Determine the (X, Y) coordinate at the center of the cell enclosing the given text.  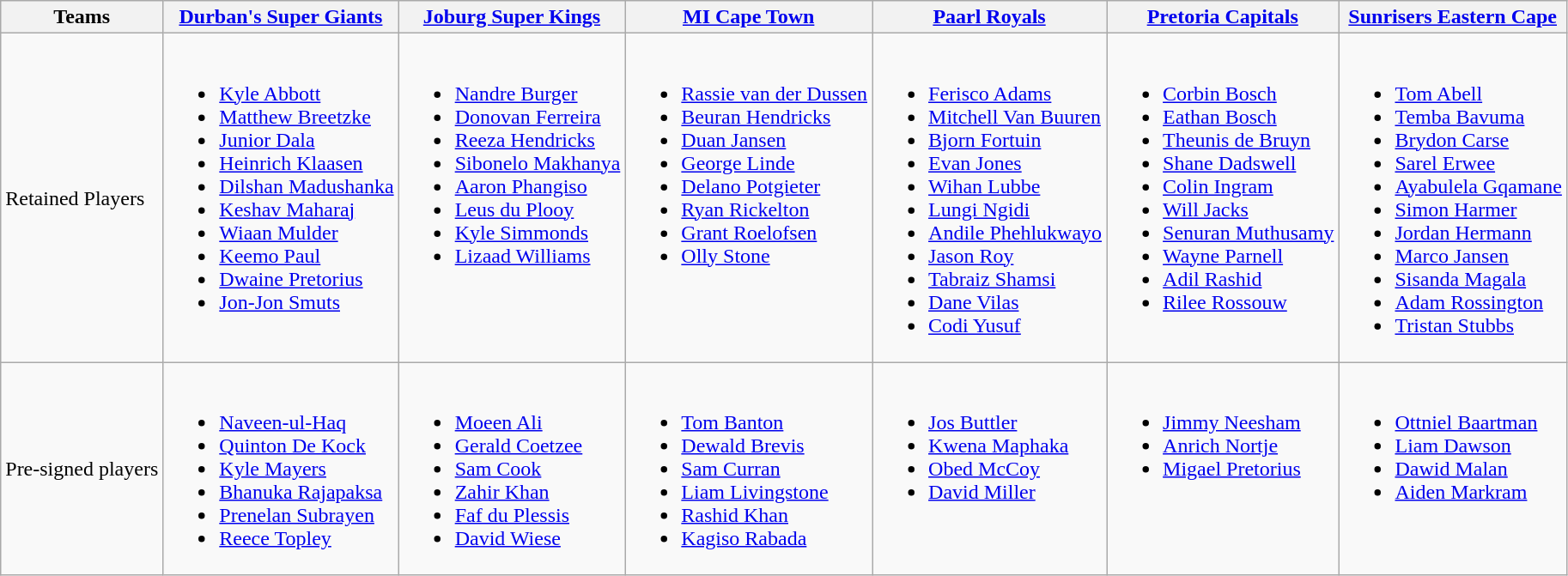
Jimmy NeeshamAnrich NortjeMigael Pretorius (1223, 469)
Kyle AbbottMatthew BreetzkeJunior DalaHeinrich KlaasenDilshan MadushankaKeshav MaharajWiaan MulderKeemo PaulDwaine PretoriusJon-Jon Smuts (281, 197)
Naveen-ul-HaqQuinton De KockKyle MayersBhanuka RajapaksaPrenelan SubrayenReece Topley (281, 469)
Paarl Royals (989, 17)
Rassie van der DussenBeuran HendricksDuan JansenGeorge LindeDelano PotgieterRyan RickeltonGrant RoelofsenOlly Stone (749, 197)
Ottniel BaartmanLiam DawsonDawid MalanAiden Markram (1453, 469)
Durban's Super Giants (281, 17)
Ferisco AdamsMitchell Van BuurenBjorn FortuinEvan JonesWihan LubbeLungi NgidiAndile PhehlukwayoJason RoyTabraiz ShamsiDane VilasCodi Yusuf (989, 197)
Jos ButtlerKwena MaphakaObed McCoyDavid Miller (989, 469)
MI Cape Town (749, 17)
Teams (82, 17)
Tom AbellTemba BavumaBrydon CarseSarel ErweeAyabulela GqamaneSimon HarmerJordan HermannMarco JansenSisanda MagalaAdam RossingtonTristan Stubbs (1453, 197)
Sunrisers Eastern Cape (1453, 17)
Pretoria Capitals (1223, 17)
Retained Players (82, 197)
Pre-signed players (82, 469)
Nandre BurgerDonovan FerreiraReeza HendricksSibonelo MakhanyaAaron PhangisoLeus du PlooyKyle SimmondsLizaad Williams (512, 197)
Tom BantonDewald BrevisSam CurranLiam LivingstoneRashid KhanKagiso Rabada (749, 469)
Moeen AliGerald CoetzeeSam CookZahir KhanFaf du PlessisDavid Wiese (512, 469)
Joburg Super Kings (512, 17)
Corbin BoschEathan BoschTheunis de BruynShane DadswellColin IngramWill JacksSenuran MuthusamyWayne ParnellAdil RashidRilee Rossouw (1223, 197)
